Detect which cell encompasses the target text, then output its (x, y) center coordinate. 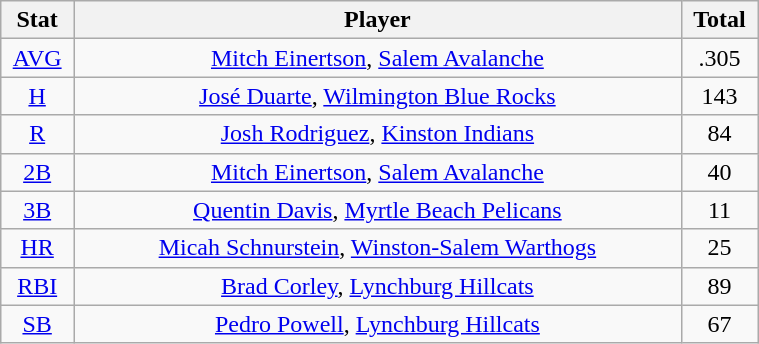
11 (719, 210)
84 (719, 134)
AVG (38, 58)
Pedro Powell, Lynchburg Hillcats (378, 324)
25 (719, 248)
H (38, 96)
Total (719, 20)
143 (719, 96)
R (38, 134)
3B (38, 210)
Josh Rodriguez, Kinston Indians (378, 134)
Brad Corley, Lynchburg Hillcats (378, 286)
89 (719, 286)
RBI (38, 286)
HR (38, 248)
José Duarte, Wilmington Blue Rocks (378, 96)
.305 (719, 58)
Stat (38, 20)
Player (378, 20)
40 (719, 172)
Quentin Davis, Myrtle Beach Pelicans (378, 210)
SB (38, 324)
Micah Schnurstein, Winston-Salem Warthogs (378, 248)
2B (38, 172)
67 (719, 324)
